Extract the [x, y] coordinate from the center of the cell holding the provided text.  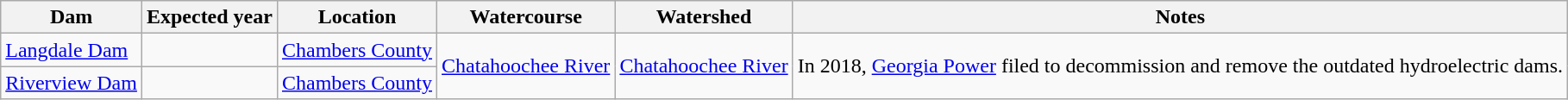
Expected year [209, 17]
Watershed [704, 17]
Notes [1180, 17]
Riverview Dam [72, 83]
In 2018, Georgia Power filed to decommission and remove the outdated hydroelectric dams. [1180, 66]
Location [357, 17]
Watercourse [526, 17]
Dam [72, 17]
Langdale Dam [72, 50]
